Return [X, Y] of the center of cell containing provided text 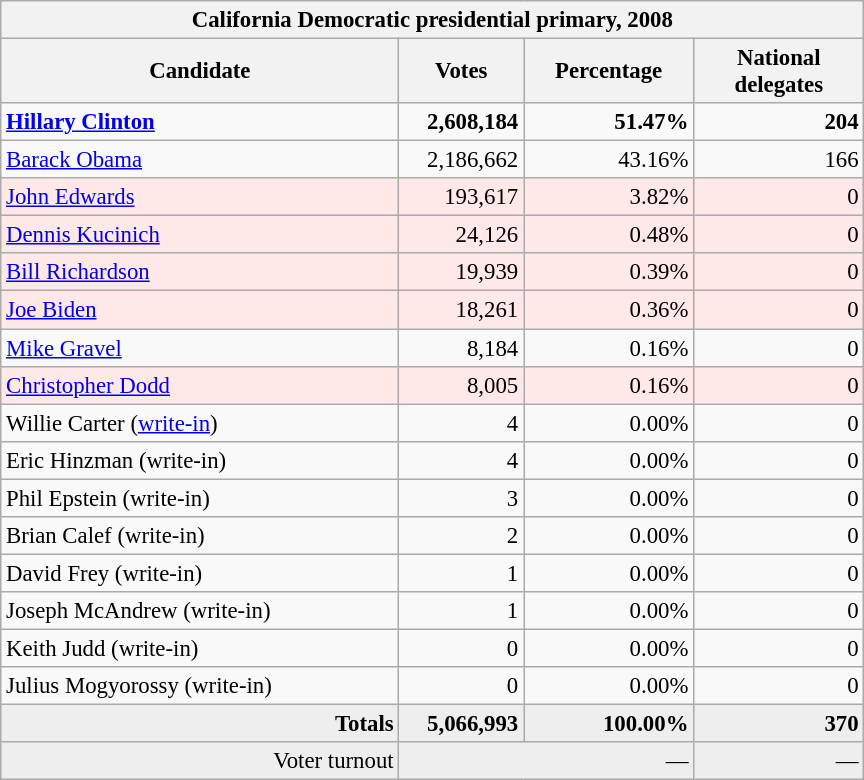
370 [779, 724]
0.36% [609, 310]
Hillary Clinton [200, 122]
Candidate [200, 72]
Keith Judd (write-in) [200, 648]
204 [779, 122]
24,126 [462, 235]
Eric Hinzman (write-in) [200, 460]
Brian Calef (write-in) [200, 536]
Totals [200, 724]
51.47% [609, 122]
43.16% [609, 160]
John Edwards [200, 197]
Joe Biden [200, 310]
2 [462, 536]
Voter turnout [200, 761]
Mike Gravel [200, 348]
Phil Epstein (write-in) [200, 498]
Bill Richardson [200, 273]
166 [779, 160]
193,617 [462, 197]
3.82% [609, 197]
2,186,662 [462, 160]
3 [462, 498]
Joseph McAndrew (write-in) [200, 611]
Christopher Dodd [200, 385]
100.00% [609, 724]
National delegates [779, 72]
Willie Carter (write-in) [200, 423]
5,066,993 [462, 724]
0.39% [609, 273]
Barack Obama [200, 160]
Julius Mogyorossy (write-in) [200, 686]
0.48% [609, 235]
California Democratic presidential primary, 2008 [432, 20]
Dennis Kucinich [200, 235]
18,261 [462, 310]
Votes [462, 72]
David Frey (write-in) [200, 573]
19,939 [462, 273]
8,184 [462, 348]
2,608,184 [462, 122]
8,005 [462, 385]
Percentage [609, 72]
